Scan for the cell matching the given text and deliver its [X, Y] coordinate at center. 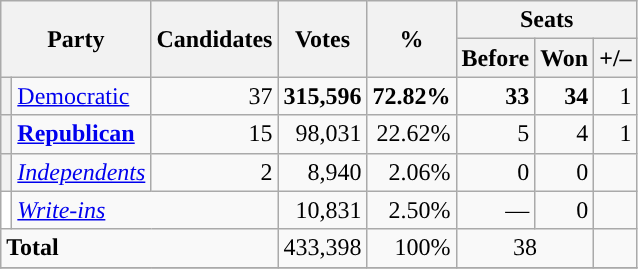
+/– [616, 58]
Write-ins [145, 210]
315,596 [322, 96]
37 [214, 96]
Democratic [82, 96]
34 [564, 96]
98,031 [322, 134]
433,398 [322, 248]
4 [564, 134]
8,940 [322, 172]
Seats [546, 20]
38 [525, 248]
5 [496, 134]
% [412, 39]
2.06% [412, 172]
2 [214, 172]
72.82% [412, 96]
33 [496, 96]
15 [214, 134]
Won [564, 58]
— [496, 210]
Total [140, 248]
Votes [322, 39]
Candidates [214, 39]
100% [412, 248]
2.50% [412, 210]
10,831 [322, 210]
22.62% [412, 134]
Republican [82, 134]
Before [496, 58]
Independents [82, 172]
Party [76, 39]
